Locate the cell with the specified text and output its [x, y] center coordinate. 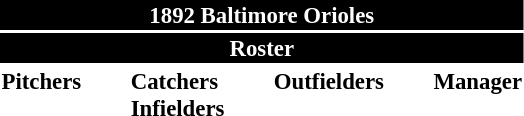
Roster [262, 48]
1892 Baltimore Orioles [262, 15]
